Detect which cell encompasses the target text, then output its (X, Y) center coordinate. 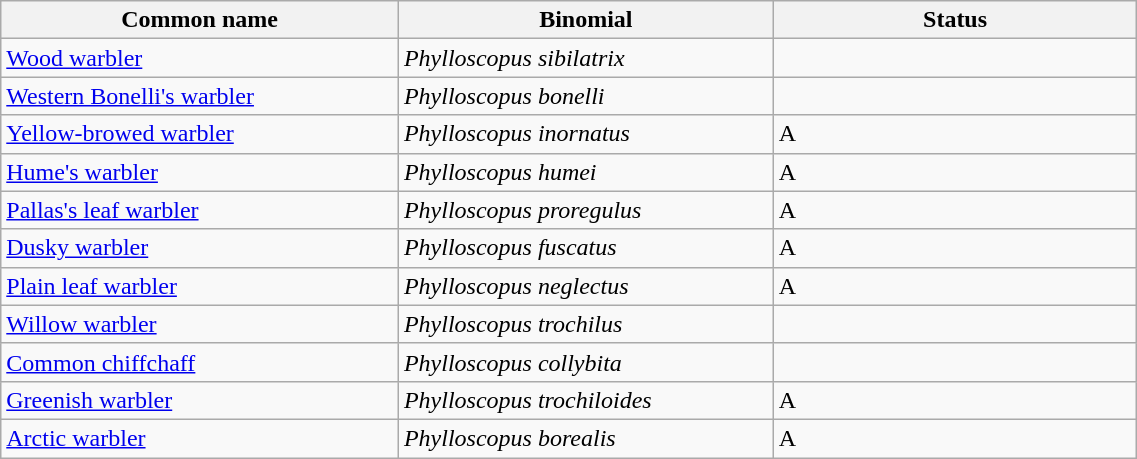
Western Bonelli's warbler (200, 96)
Phylloscopus borealis (586, 438)
Pallas's leaf warbler (200, 210)
Phylloscopus collybita (586, 362)
Dusky warbler (200, 248)
Phylloscopus neglectus (586, 286)
Common name (200, 20)
Binomial (586, 20)
Greenish warbler (200, 400)
Phylloscopus trochiloides (586, 400)
Wood warbler (200, 58)
Arctic warbler (200, 438)
Phylloscopus inornatus (586, 134)
Phylloscopus proregulus (586, 210)
Phylloscopus humei (586, 172)
Plain leaf warbler (200, 286)
Willow warbler (200, 324)
Common chiffchaff (200, 362)
Phylloscopus trochilus (586, 324)
Hume's warbler (200, 172)
Status (955, 20)
Phylloscopus sibilatrix (586, 58)
Phylloscopus bonelli (586, 96)
Yellow-browed warbler (200, 134)
Phylloscopus fuscatus (586, 248)
